For the text-containing cell, return its midpoint in [X, Y] coordinate format. 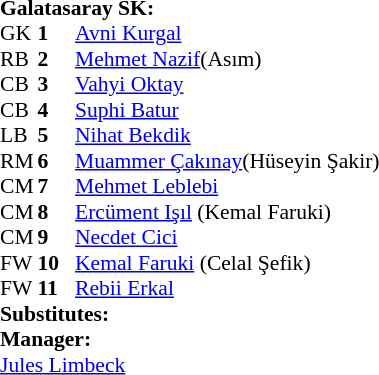
2 [57, 59]
4 [57, 110]
7 [57, 187]
10 [57, 263]
LB [19, 135]
GK [19, 33]
1 [57, 33]
9 [57, 237]
5 [57, 135]
11 [57, 289]
RM [19, 161]
3 [57, 85]
8 [57, 212]
6 [57, 161]
RB [19, 59]
